Extract the (x, y) coordinate from the center of the cell holding the provided text.  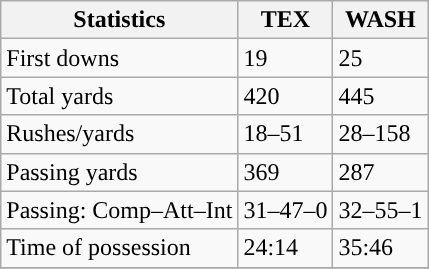
369 (286, 172)
18–51 (286, 134)
19 (286, 58)
35:46 (380, 248)
445 (380, 96)
25 (380, 58)
Total yards (120, 96)
28–158 (380, 134)
24:14 (286, 248)
WASH (380, 20)
Passing yards (120, 172)
Statistics (120, 20)
420 (286, 96)
TEX (286, 20)
287 (380, 172)
Passing: Comp–Att–Int (120, 210)
Time of possession (120, 248)
31–47–0 (286, 210)
32–55–1 (380, 210)
Rushes/yards (120, 134)
First downs (120, 58)
